From the cell containing the given text, extract its center point as (X, Y) coordinate. 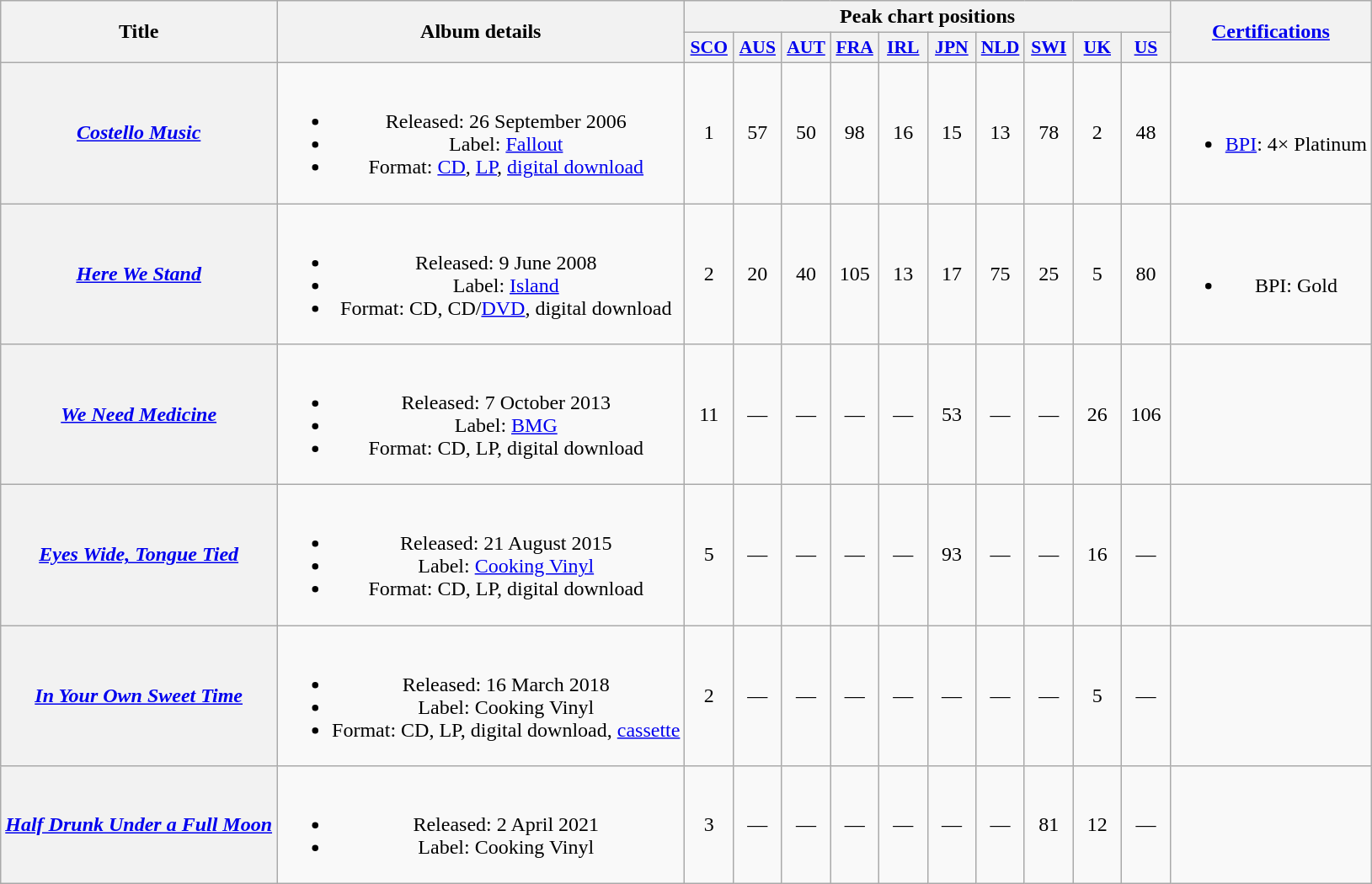
NLD (1001, 48)
93 (952, 556)
Title (139, 32)
Eyes Wide, Tongue Tied (139, 556)
Released: 9 June 2008Label: IslandFormat: CD, CD/DVD, digital download (481, 274)
12 (1097, 825)
106 (1146, 414)
Half Drunk Under a Full Moon (139, 825)
AUS (758, 48)
US (1146, 48)
Released: 26 September 2006Label: FalloutFormat: CD, LP, digital download (481, 133)
11 (709, 414)
105 (855, 274)
1 (709, 133)
SCO (709, 48)
BPI: Gold (1270, 274)
98 (855, 133)
20 (758, 274)
53 (952, 414)
25 (1049, 274)
Released: 7 October 2013Label: BMGFormat: CD, LP, digital download (481, 414)
75 (1001, 274)
57 (758, 133)
80 (1146, 274)
Costello Music (139, 133)
50 (806, 133)
Released: 16 March 2018Label: Cooking VinylFormat: CD, LP, digital download, cassette (481, 695)
Peak chart positions (927, 17)
Certifications (1270, 32)
40 (806, 274)
FRA (855, 48)
Album details (481, 32)
Released: 2 April 2021Label: Cooking Vinyl (481, 825)
78 (1049, 133)
In Your Own Sweet Time (139, 695)
3 (709, 825)
We Need Medicine (139, 414)
Released: 21 August 2015Label: Cooking VinylFormat: CD, LP, digital download (481, 556)
JPN (952, 48)
26 (1097, 414)
48 (1146, 133)
17 (952, 274)
BPI: 4× Platinum (1270, 133)
UK (1097, 48)
15 (952, 133)
81 (1049, 825)
SWI (1049, 48)
IRL (903, 48)
Here We Stand (139, 274)
AUT (806, 48)
